Scan for the cell matching the given text and deliver its (X, Y) coordinate at center. 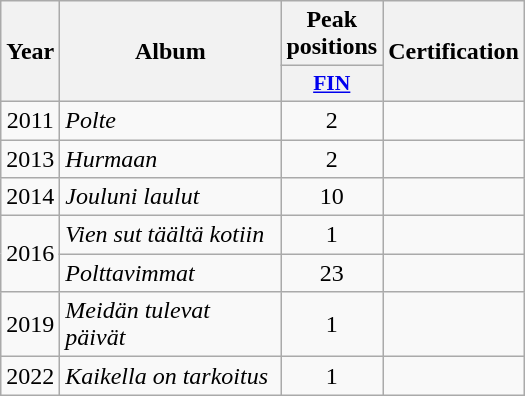
2013 (30, 159)
2019 (30, 324)
Year (30, 52)
10 (332, 197)
Certification (454, 52)
FIN (332, 84)
Hurmaan (170, 159)
Peak positions (332, 34)
2022 (30, 376)
2011 (30, 120)
Polte (170, 120)
2014 (30, 197)
Polttavimmat (170, 273)
Album (170, 52)
2016 (30, 254)
23 (332, 273)
Jouluni laulut (170, 197)
Kaikella on tarkoitus (170, 376)
Meidän tulevat päivät (170, 324)
Vien sut täältä kotiin (170, 235)
